Locate the cell with the specified text and output its (x, y) center coordinate. 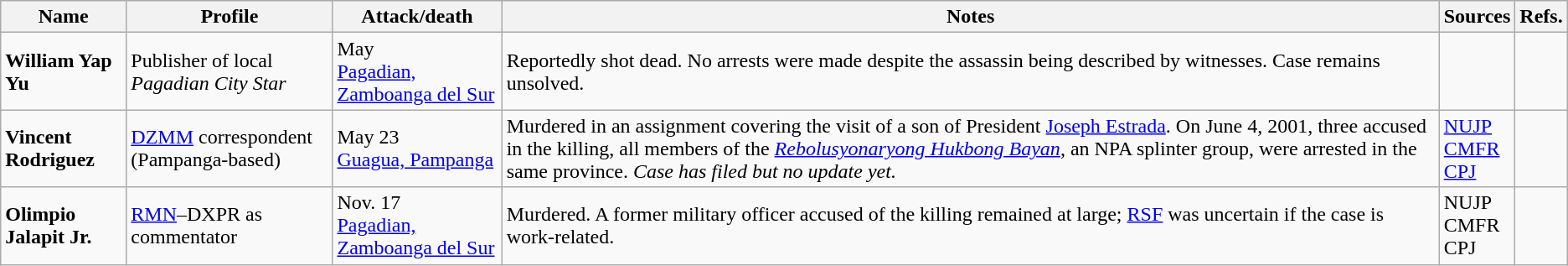
Attack/death (417, 17)
William Yap Yu (64, 71)
Name (64, 17)
Olimpio Jalapit Jr. (64, 226)
DZMM correspondent (Pampanga-based) (230, 149)
Nov. 17Pagadian, Zamboanga del Sur (417, 226)
RMN–DXPR as commentator (230, 226)
May 23Guagua, Pampanga (417, 149)
Murdered. A former military officer accused of the killing remained at large; RSF was uncertain if the case is work-related. (970, 226)
Reportedly shot dead. No arrests were made despite the assassin being described by witnesses. Case remains unsolved. (970, 71)
Profile (230, 17)
Notes (970, 17)
Refs. (1541, 17)
Publisher of local Pagadian City Star (230, 71)
Sources (1478, 17)
MayPagadian, Zamboanga del Sur (417, 71)
Vincent Rodriguez (64, 149)
